Search for the cell housing the specified text and yield its (X, Y) center coordinate. 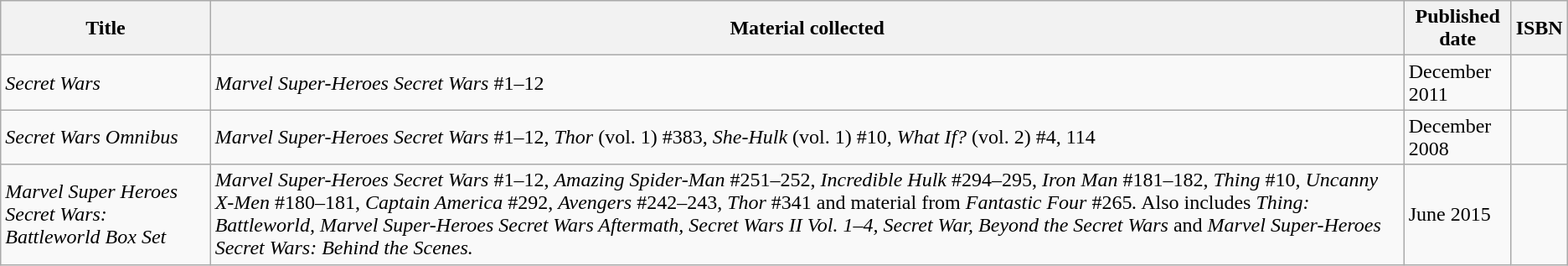
Published date (1457, 29)
Marvel Super-Heroes Secret Wars #1–12, Thor (vol. 1) #383, She-Hulk (vol. 1) #10, What If? (vol. 2) #4, 114 (807, 138)
December 2008 (1457, 138)
June 2015 (1457, 215)
Secret Wars Omnibus (106, 138)
Title (106, 29)
Material collected (807, 29)
Secret Wars (106, 82)
December 2011 (1457, 82)
Marvel Super Heroes Secret Wars: Battleworld Box Set (106, 215)
ISBN (1540, 29)
Marvel Super-Heroes Secret Wars #1–12 (807, 82)
